Return (x, y) of the center of cell containing provided text 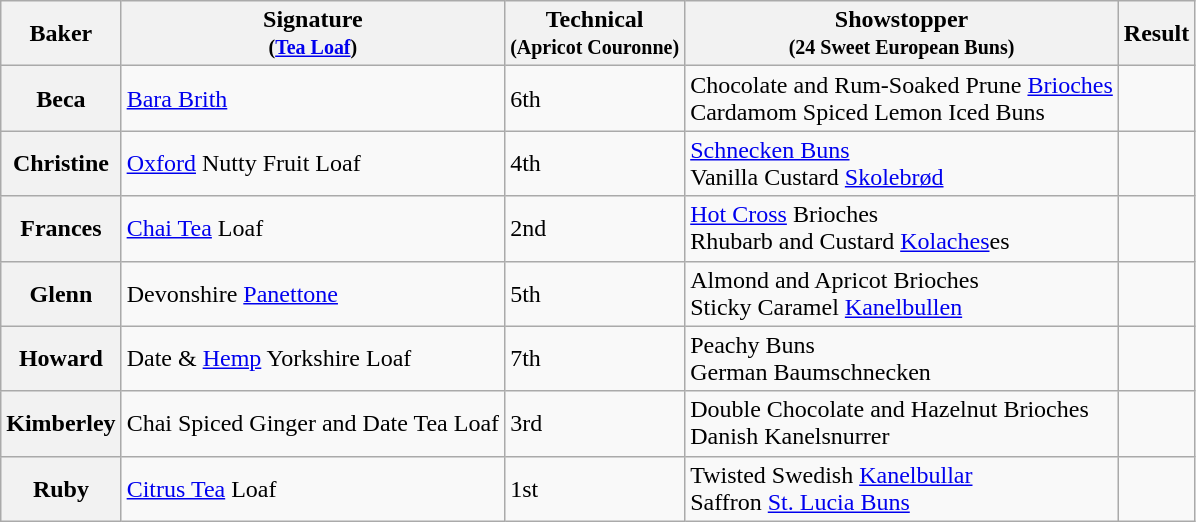
Baker (61, 34)
Frances (61, 228)
Schnecken BunsVanilla Custard Skolebrød (902, 164)
Result (1156, 34)
Twisted Swedish KanelbullarSaffron St. Lucia Buns (902, 488)
4th (595, 164)
2nd (595, 228)
Ruby (61, 488)
Peachy BunsGerman Baumschnecken (902, 358)
Signature(Tea Loaf) (312, 34)
Showstopper(24 Sweet European Buns) (902, 34)
Chai Spiced Ginger and Date Tea Loaf (312, 424)
Oxford Nutty Fruit Loaf (312, 164)
Date & Hemp Yorkshire Loaf (312, 358)
Devonshire Panettone (312, 294)
Citrus Tea Loaf (312, 488)
Beca (61, 98)
Almond and Apricot BriochesSticky Caramel Kanelbullen (902, 294)
Chai Tea Loaf (312, 228)
Hot Cross BriochesRhubarb and Custard Kolacheses (902, 228)
Bara Brith (312, 98)
Christine (61, 164)
Glenn (61, 294)
6th (595, 98)
Howard (61, 358)
7th (595, 358)
5th (595, 294)
Double Chocolate and Hazelnut BriochesDanish Kanelsnurrer (902, 424)
Chocolate and Rum-Soaked Prune BriochesCardamom Spiced Lemon Iced Buns (902, 98)
Technical(Apricot Couronne) (595, 34)
3rd (595, 424)
1st (595, 488)
Kimberley (61, 424)
